Output the (X, Y) coordinate of the center of the cell containing the given text.  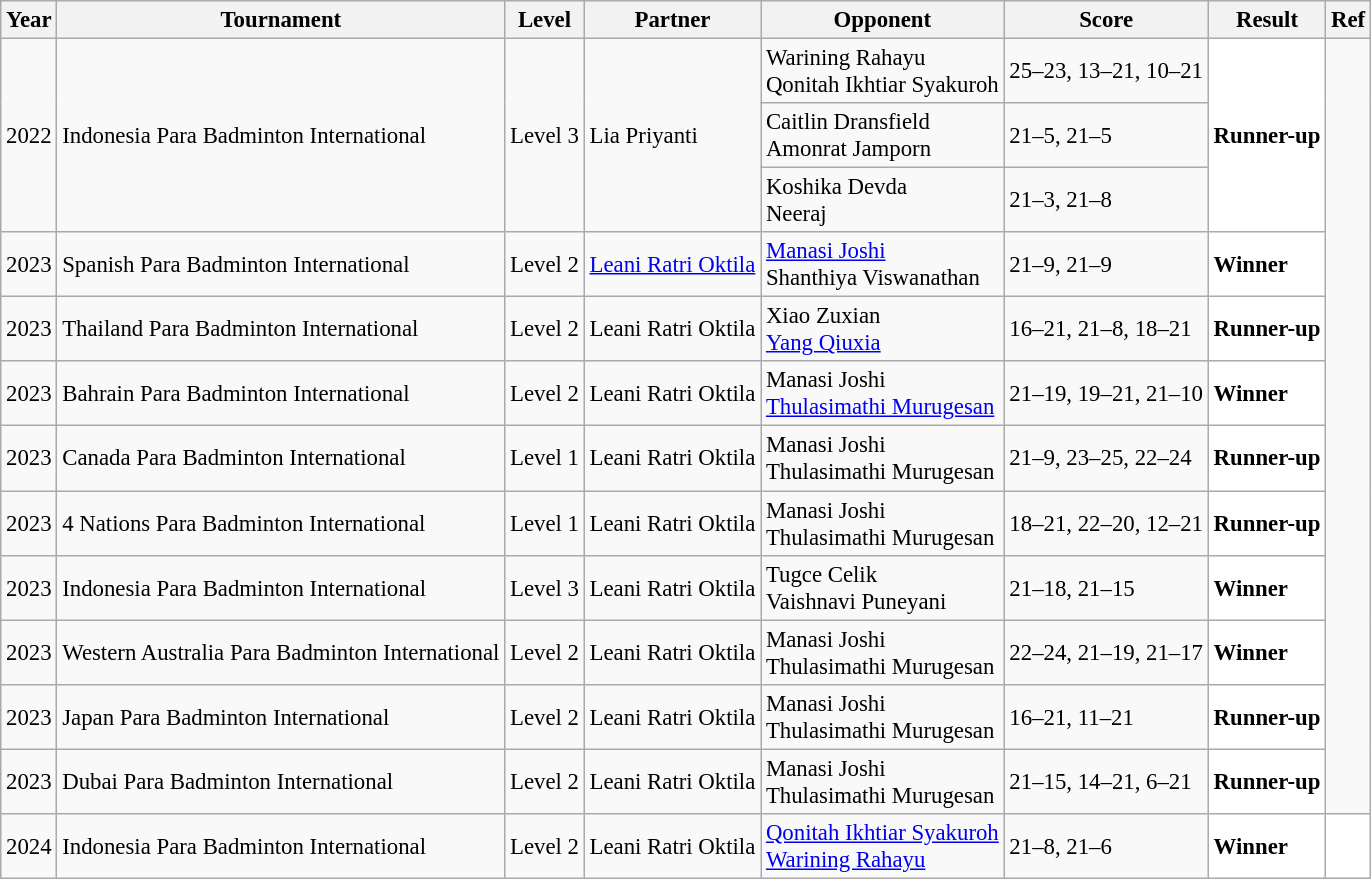
21–8, 21–6 (1106, 846)
16–21, 11–21 (1106, 716)
25–23, 13–21, 10–21 (1106, 72)
Xiao Zuxian Yang Qiuxia (882, 330)
Spanish Para Badminton International (281, 264)
21–3, 21–8 (1106, 200)
Level (545, 20)
Canada Para Badminton International (281, 458)
21–18, 21–15 (1106, 588)
Ref (1348, 20)
Bahrain Para Badminton International (281, 394)
Lia Priyanti (672, 136)
21–19, 19–21, 21–10 (1106, 394)
21–15, 14–21, 6–21 (1106, 782)
21–9, 21–9 (1106, 264)
Manasi Joshi Shanthiya Viswanathan (882, 264)
Koshika Devda Neeraj (882, 200)
Partner (672, 20)
Qonitah Ikhtiar Syakuroh Warining Rahayu (882, 846)
Tournament (281, 20)
Dubai Para Badminton International (281, 782)
Japan Para Badminton International (281, 716)
2022 (29, 136)
Score (1106, 20)
Result (1266, 20)
Western Australia Para Badminton International (281, 652)
2024 (29, 846)
18–21, 22–20, 12–21 (1106, 524)
Year (29, 20)
Caitlin Dransfield Amonrat Jamporn (882, 136)
22–24, 21–19, 21–17 (1106, 652)
21–5, 21–5 (1106, 136)
Thailand Para Badminton International (281, 330)
Opponent (882, 20)
Tugce Celik Vaishnavi Puneyani (882, 588)
4 Nations Para Badminton International (281, 524)
16–21, 21–8, 18–21 (1106, 330)
Warining Rahayu Qonitah Ikhtiar Syakuroh (882, 72)
21–9, 23–25, 22–24 (1106, 458)
